Provide the (x, y) coordinate of the cell's center where the given text is located.  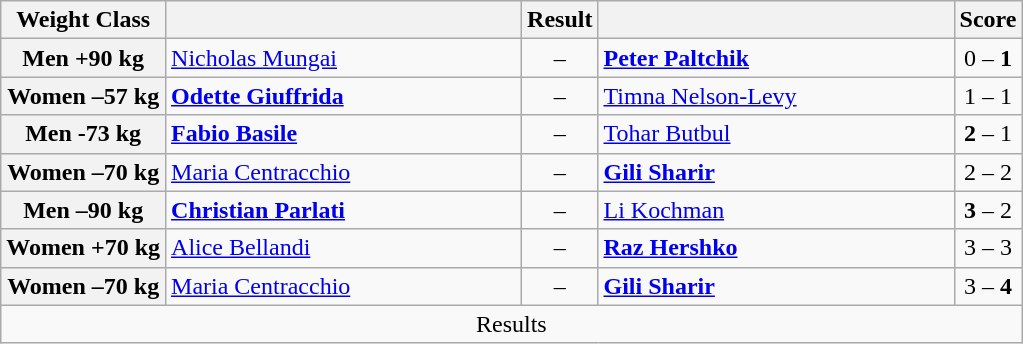
Alice Bellandi (344, 248)
2 – 2 (988, 172)
Men +90 kg (84, 58)
Li Kochman (776, 210)
Results (512, 324)
Men –90 kg (84, 210)
Tohar Butbul (776, 134)
Result (560, 20)
Score (988, 20)
Christian Parlati (344, 210)
Odette Giuffrida (344, 96)
Weight Class (84, 20)
2 – 1 (988, 134)
3 – 4 (988, 286)
0 – 1 (988, 58)
Timna Nelson-Levy (776, 96)
Fabio Basile (344, 134)
3 – 2 (988, 210)
Nicholas Mungai (344, 58)
Women +70 kg (84, 248)
1 – 1 (988, 96)
3 – 3 (988, 248)
Women –57 kg (84, 96)
Raz Hershko (776, 248)
Men -73 kg (84, 134)
Peter Paltchik (776, 58)
